Search for the cell housing the specified text and yield its [X, Y] center coordinate. 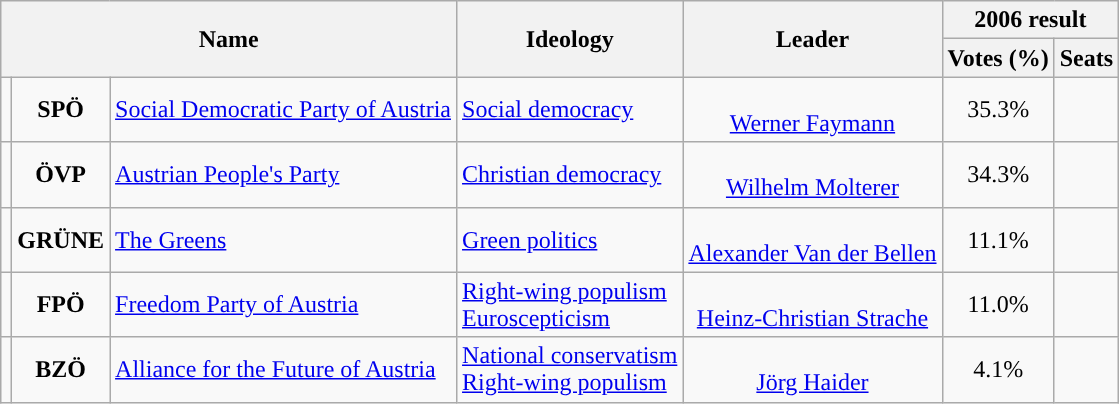
4.1% [998, 370]
34.3% [998, 174]
FPÖ [61, 304]
National conservatismRight-wing populism [570, 370]
GRÜNE [61, 240]
Name [229, 39]
Werner Faymann [812, 110]
Jörg Haider [812, 370]
Votes (%) [998, 58]
Right-wing populismEuroscepticism [570, 304]
Heinz-Christian Strache [812, 304]
Ideology [570, 39]
Alliance for the Future of Austria [284, 370]
SPÖ [61, 110]
11.0% [998, 304]
2006 result [1030, 20]
Green politics [570, 240]
Leader [812, 39]
BZÖ [61, 370]
11.1% [998, 240]
The Greens [284, 240]
Social Democratic Party of Austria [284, 110]
Social democracy [570, 110]
Christian democracy [570, 174]
ÖVP [61, 174]
Wilhelm Molterer [812, 174]
Alexander Van der Bellen [812, 240]
Seats [1086, 58]
Austrian People's Party [284, 174]
Freedom Party of Austria [284, 304]
35.3% [998, 110]
